Scan for the cell matching the given text and deliver its [x, y] coordinate at center. 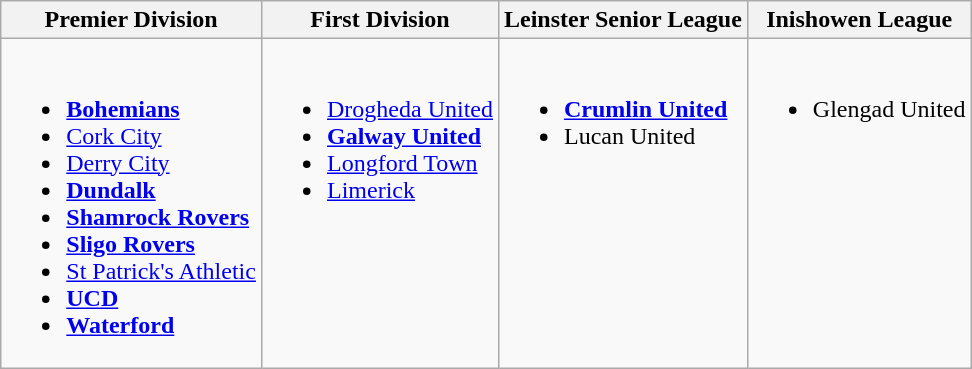
Drogheda UnitedGalway UnitedLongford TownLimerick [380, 204]
BohemiansCork CityDerry CityDundalkShamrock RoversSligo RoversSt Patrick's AthleticUCDWaterford [132, 204]
Leinster Senior League [622, 20]
Premier Division [132, 20]
Crumlin UnitedLucan United [622, 204]
Inishowen League [859, 20]
Glengad United [859, 204]
First Division [380, 20]
